Output the (X, Y) coordinate of the center of the cell containing the given text.  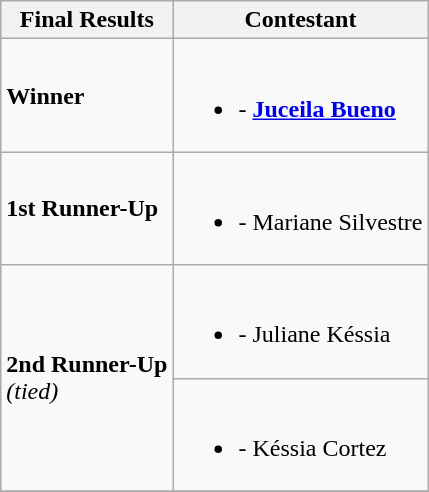
1st Runner-Up (87, 208)
- Mariane Silvestre (300, 208)
Contestant (300, 20)
Final Results (87, 20)
- Késsia Cortez (300, 434)
- Juceila Bueno (300, 96)
Winner (87, 96)
- Juliane Késsia (300, 322)
2nd Runner-Up(tied) (87, 378)
